Search for the cell housing the specified text and yield its (x, y) center coordinate. 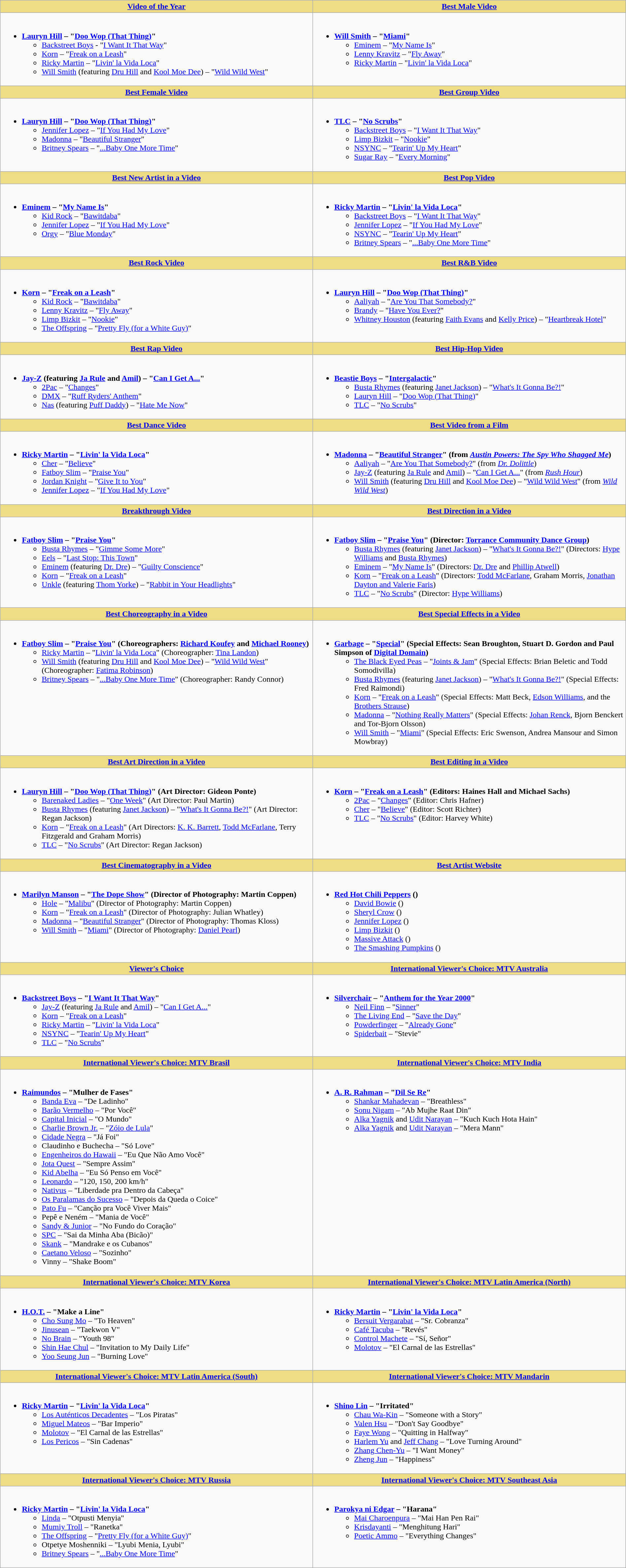
Best Pop Video (469, 178)
Eminem – "My Name Is"Kid Rock – "Bawitdaba"Jennifer Lopez – "If You Had My Love"Orgy – "Blue Monday" (156, 220)
Video of the Year (156, 7)
Best Male Video (469, 7)
Jay-Z (featuring Ja Rule and Amil) – "Can I Get A..."2Pac – "Changes"DMX – "Ruff Ryders' Anthem"Nas (featuring Puff Daddy) – "Hate Me Now" (156, 387)
International Viewer's Choice: MTV Mandarin (469, 1376)
International Viewer's Choice: MTV Southeast Asia (469, 1480)
International Viewer's Choice: MTV Latin America (South) (156, 1376)
International Viewer's Choice: MTV Australia (469, 968)
Best R&B Video (469, 263)
Breakthrough Video (156, 510)
International Viewer's Choice: MTV Korea (156, 1282)
International Viewer's Choice: MTV Latin America (North) (469, 1282)
TLC – "No Scrubs"Backstreet Boys – "I Want It That Way"Limp Bizkit – "Nookie"NSYNC – "Tearin' Up My Heart"Sugar Ray – "Every Morning" (469, 135)
Beastie Boys – "Intergalactic"Busta Rhymes (featuring Janet Jackson) – "What's It Gonna Be?!"Lauryn Hill – "Doo Wop (That Thing)"TLC – "No Scrubs" (469, 387)
Best Rap Video (156, 348)
International Viewer's Choice: MTV Brasil (156, 1063)
Best Rock Video (156, 263)
Viewer's Choice (156, 968)
Best Choreography in a Video (156, 614)
Best Video from a Film (469, 425)
Parokya ni Edgar – "Harana"Mai Charoenpura – "Mai Han Pen Rai"Krisdayanti – "Menghitung Hari"Poetic Ammo – "Everything Changes" (469, 1527)
Red Hot Chili Peppers ()David Bowie ()Sheryl Crow ()Jennifer Lopez ()Limp Bizkit ()Massive Attack ()The Smashing Pumpkins () (469, 917)
International Viewer's Choice: MTV India (469, 1063)
Best Cinematography in a Video (156, 865)
Best New Artist in a Video (156, 178)
Best Dance Video (156, 425)
Best Female Video (156, 92)
Will Smith – "Miami"Eminem – "My Name Is"Lenny Kravitz – "Fly Away"Ricky Martin – "Livin' la Vida Loca" (469, 49)
Best Editing in a Video (469, 762)
International Viewer's Choice: MTV Russia (156, 1480)
Korn – "Freak on a Leash"Kid Rock – "Bawitdaba"Lenny Kravitz – "Fly Away"Limp Bizkit – "Nookie"The Offspring – "Pretty Fly (for a White Guy)" (156, 306)
Best Art Direction in a Video (156, 762)
Lauryn Hill – "Doo Wop (That Thing)"Jennifer Lopez – "If You Had My Love"Madonna – "Beautiful Stranger"Britney Spears – "...Baby One More Time" (156, 135)
Ricky Martin – "Livin' la Vida Loca"Cher – "Believe"Fatboy Slim – "Praise You"Jordan Knight – "Give It to You"Jennifer Lopez – "If You Had My Love" (156, 468)
Best Direction in a Video (469, 510)
Best Group Video (469, 92)
Best Artist Website (469, 865)
Best Special Effects in a Video (469, 614)
Silverchair – "Anthem for the Year 2000"Neil Finn – "Sinner"The Living End – "Save the Day"Powderfinger – "Already Gone"Spiderbait – "Stevie" (469, 1016)
Best Hip-Hop Video (469, 348)
